For the text-containing cell, return its midpoint in [X, Y] coordinate format. 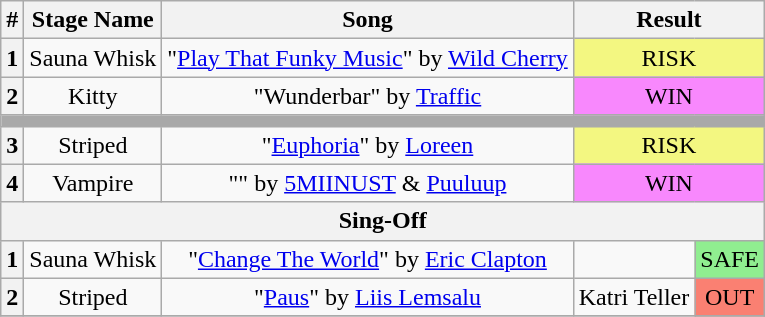
Song [368, 20]
SAFE [730, 259]
"Change The World" by Eric Clapton [368, 259]
"Play That Funky Music" by Wild Cherry [368, 58]
Katri Teller [634, 297]
4 [12, 183]
"" by 5MIINUST & Puuluup [368, 183]
# [12, 20]
Sing-Off [383, 221]
Kitty [93, 96]
Stage Name [93, 20]
"Wunderbar" by Traffic [368, 96]
Vampire [93, 183]
"Euphoria" by Loreen [368, 145]
Result [668, 20]
OUT [730, 297]
3 [12, 145]
"Paus" by Liis Lemsalu [368, 297]
